Extract the [X, Y] coordinate from the center of the cell holding the provided text.  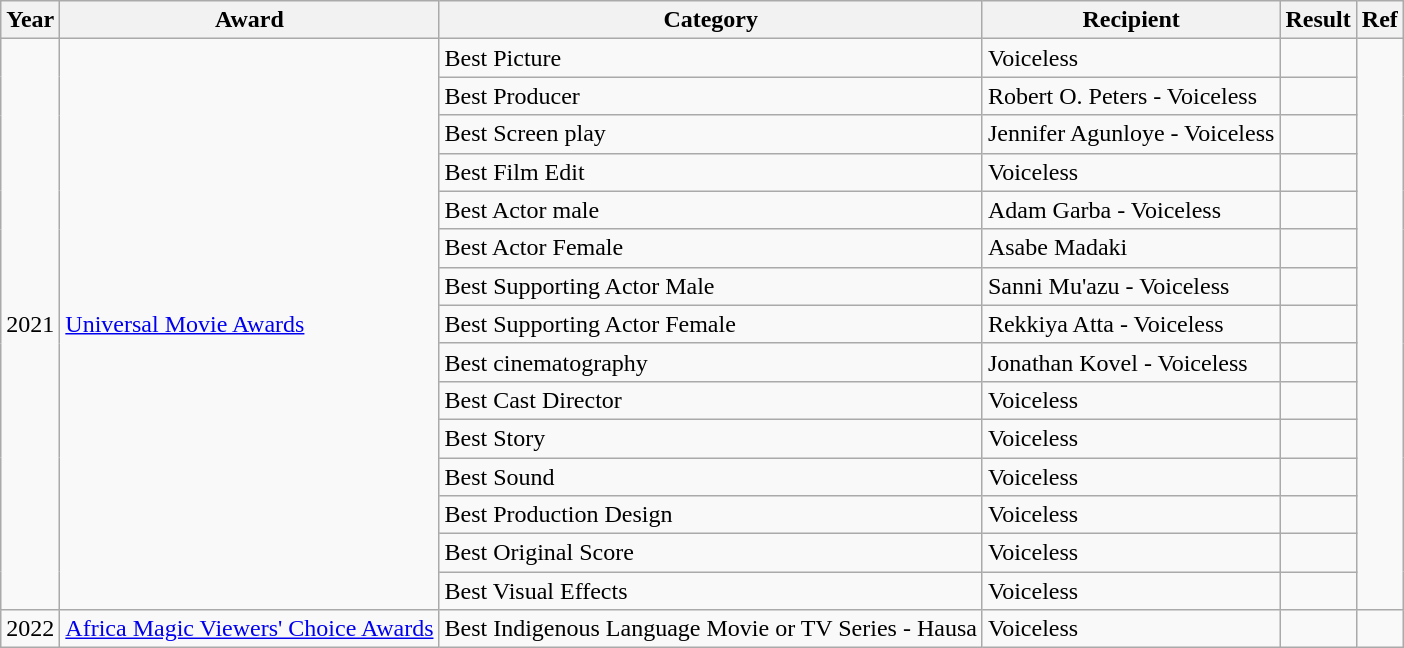
Asabe Madaki [1130, 248]
Universal Movie Awards [250, 324]
Best Supporting Actor Female [710, 324]
Recipient [1130, 20]
Result [1318, 20]
Best Supporting Actor Male [710, 286]
Jennifer Agunloye - Voiceless [1130, 134]
Best Film Edit [710, 172]
Best Indigenous Language Movie or TV Series - Hausa [710, 629]
Best Screen play [710, 134]
Best cinematography [710, 362]
Best Sound [710, 477]
Category [710, 20]
Best Story [710, 438]
Ref [1380, 20]
Best Production Design [710, 515]
Sanni Mu'azu - Voiceless [1130, 286]
Rekkiya Atta - Voiceless [1130, 324]
Award [250, 20]
Adam Garba - Voiceless [1130, 210]
2022 [30, 629]
Year [30, 20]
Robert O. Peters - Voiceless [1130, 96]
Best Picture [710, 58]
Best Visual Effects [710, 591]
Africa Magic Viewers' Choice Awards [250, 629]
Best Cast Director [710, 400]
Best Actor male [710, 210]
Jonathan Kovel - Voiceless [1130, 362]
Best Producer [710, 96]
Best Original Score [710, 553]
Best Actor Female [710, 248]
2021 [30, 324]
